Extract the (x, y) coordinate from the center of the cell holding the provided text.  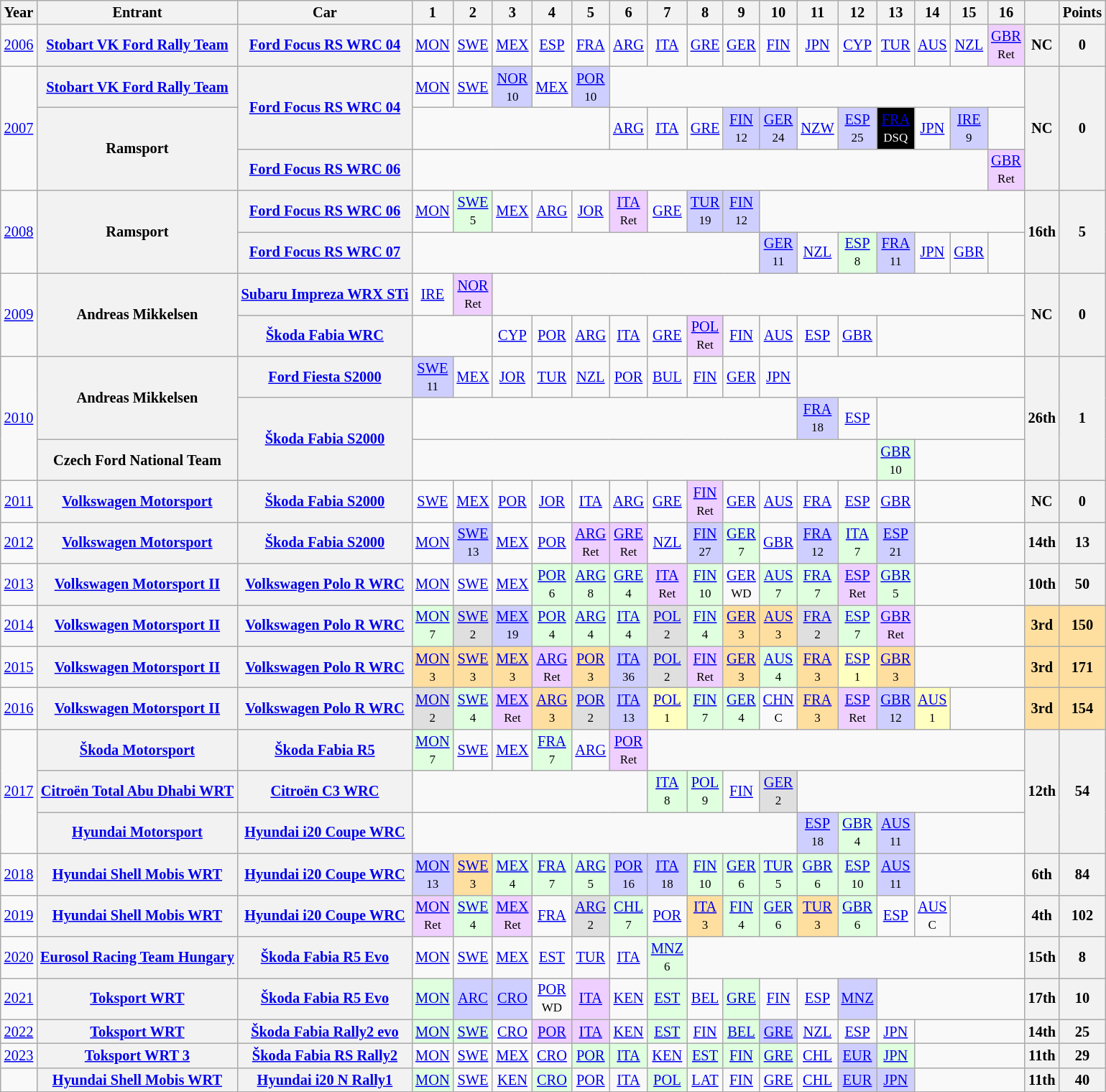
FIN7 (705, 708)
2017 (19, 791)
Citroën C3 WRC (325, 792)
171 (1082, 667)
Škoda Motorsport (137, 750)
LAT (705, 1080)
16 (1006, 12)
14 (932, 12)
MEX3 (512, 667)
FRA2 (817, 625)
AUS4 (779, 667)
GER24 (779, 128)
2020 (19, 957)
ITA36 (628, 667)
150 (1082, 625)
POL9 (705, 792)
Eurosol Racing Team Hungary (137, 957)
2021 (19, 999)
ARG3 (552, 708)
GBR4 (858, 832)
CHL7 (628, 916)
2013 (19, 584)
IRE9 (969, 128)
40 (1082, 1080)
POL1 (667, 708)
ESP7 (858, 625)
MNZ (858, 999)
Car (325, 12)
2011 (19, 501)
29 (1082, 1055)
MONRet (433, 916)
AUS1 (932, 708)
SWE2 (473, 625)
MON13 (433, 874)
POR3 (591, 667)
GRE4 (628, 584)
GBR10 (895, 460)
15 (969, 12)
2014 (19, 625)
ARG2 (591, 916)
6 (628, 12)
4 (552, 12)
ITA18 (667, 874)
POL (667, 1080)
NOR10 (512, 87)
TUR3 (817, 916)
11 (817, 12)
FRA18 (817, 418)
POR16 (628, 874)
MNZ6 (667, 957)
POR6 (552, 584)
GER7 (741, 543)
54 (1082, 791)
2012 (19, 543)
ITA4 (628, 625)
2022 (19, 1032)
GERWD (741, 584)
6th (1042, 874)
4th (1042, 916)
ESP8 (858, 252)
Citroën Total Abu Dhabi WRT (137, 792)
TUR5 (779, 874)
2007 (19, 128)
2 (473, 12)
Hyundai Motorsport (137, 832)
POR4 (552, 625)
102 (1082, 916)
GER2 (779, 792)
GER4 (741, 708)
NORRet (473, 294)
AUSC (932, 916)
Škoda Fabia Rally2 evo (325, 1032)
154 (1082, 708)
ESP21 (895, 543)
Škoda Fabia R5 (325, 750)
ITA3 (705, 916)
ESP25 (858, 128)
NZW (817, 128)
2018 (19, 874)
GER11 (779, 252)
2009 (19, 315)
Ford Focus RS WRC 07 (325, 252)
PORRet (628, 750)
15th (1042, 957)
2023 (19, 1055)
ITA7 (858, 543)
GBR3 (895, 667)
Toksport WRT 3 (137, 1055)
ARG8 (591, 584)
IRE (433, 294)
Czech Ford National Team (137, 460)
Year (19, 12)
2019 (19, 916)
ARG5 (591, 874)
ESP10 (858, 874)
25 (1082, 1032)
GRERet (628, 543)
Ford Fiesta S2000 (325, 377)
ESP1 (858, 667)
2010 (19, 418)
2016 (19, 708)
7 (667, 12)
SWE11 (433, 377)
AUS3 (779, 625)
12 (858, 12)
PORWD (552, 999)
MEX19 (512, 625)
3 (512, 12)
SWE5 (473, 211)
POLRet (705, 336)
Points (1082, 12)
26th (1042, 418)
SWE13 (473, 543)
2015 (19, 667)
FRA11 (895, 252)
GBR12 (895, 708)
ESP18 (817, 832)
MEX4 (512, 874)
17th (1042, 999)
2008 (19, 231)
POR2 (591, 708)
FRADSQ (895, 128)
12th (1042, 791)
9 (741, 12)
FRA12 (817, 543)
GBR5 (895, 584)
CHNC (779, 708)
MON2 (433, 708)
10th (1042, 584)
50 (1082, 584)
Entrant (137, 12)
MON3 (433, 667)
Hyundai i20 N Rally1 (325, 1080)
Škoda Fabia WRC (325, 336)
ARC (473, 999)
ARG4 (591, 625)
ITA8 (667, 792)
Subaru Impreza WRX STi (325, 294)
FIN27 (705, 543)
TUR19 (705, 211)
ITA13 (628, 708)
POR10 (591, 87)
84 (1082, 874)
BUL (667, 377)
2006 (19, 45)
AUS7 (779, 584)
16th (1042, 231)
Škoda Fabia RS Rally2 (325, 1055)
